Return (x, y) of the center of cell containing provided text 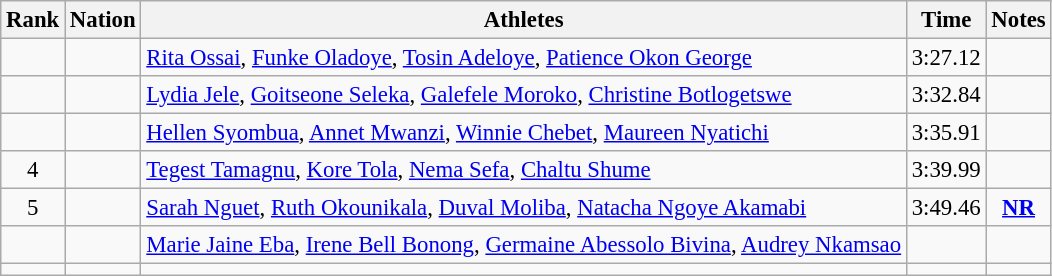
Lydia Jele, Goitseone Seleka, Galefele Moroko, Christine Botlogetswe (524, 95)
Hellen Syombua, Annet Mwanzi, Winnie Chebet, Maureen Nyatichi (524, 133)
Marie Jaine Eba, Irene Bell Bonong, Germaine Abessolo Bivina, Audrey Nkamsao (524, 245)
Athletes (524, 20)
Sarah Nguet, Ruth Okounikala, Duval Moliba, Natacha Ngoye Akamabi (524, 208)
5 (33, 208)
Rita Ossai, Funke Oladoye, Tosin Adeloye, Patience Okon George (524, 58)
3:49.46 (946, 208)
3:35.91 (946, 133)
3:39.99 (946, 170)
Tegest Tamagnu, Kore Tola, Nema Sefa, Chaltu Shume (524, 170)
Time (946, 20)
Rank (33, 20)
3:27.12 (946, 58)
3:32.84 (946, 95)
4 (33, 170)
Nation (103, 20)
Notes (1018, 20)
NR (1018, 208)
